Return (x, y) of the center of cell containing provided text 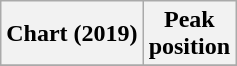
Chart (2019) (72, 34)
Peak position (189, 34)
